Determine the (X, Y) coordinate at the center of the cell enclosing the given text.  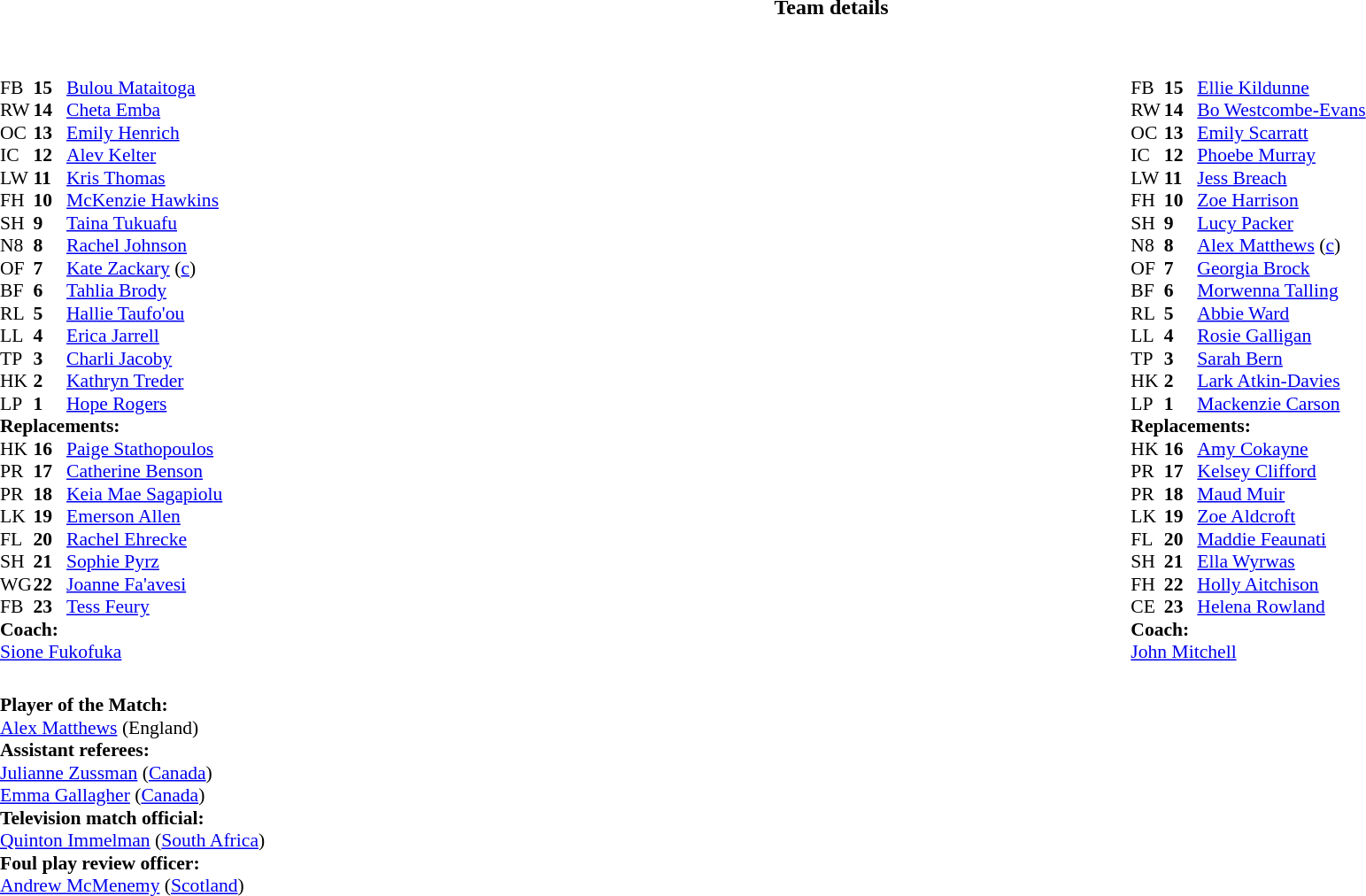
Paige Stathopoulos (144, 449)
Joanne Fa'avesi (144, 584)
Emily Henrich (144, 133)
Rosie Galligan (1281, 336)
McKenzie Hawkins (144, 201)
Maddie Feaunati (1281, 539)
Zoe Harrison (1281, 201)
Rachel Johnson (144, 245)
Lark Atkin-Davies (1281, 382)
Kathryn Treder (144, 382)
Taina Tukuafu (144, 223)
Emerson Allen (144, 516)
Alex Matthews (c) (1281, 245)
Amy Cokayne (1281, 449)
Sophie Pyrz (144, 562)
Hope Rogers (144, 404)
Charli Jacoby (144, 359)
Helena Rowland (1281, 606)
Phoebe Murray (1281, 155)
Mackenzie Carson (1281, 404)
Holly Aitchison (1281, 584)
Alev Kelter (144, 155)
Rachel Ehrecke (144, 539)
Ella Wyrwas (1281, 562)
Tahlia Brody (144, 291)
CE (1147, 606)
Kelsey Clifford (1281, 472)
Sione Fukofuka (112, 653)
Georgia Brock (1281, 268)
Cheta Emba (144, 111)
Emily Scarratt (1281, 133)
Maud Muir (1281, 494)
Kris Thomas (144, 178)
Bo Westcombe-Evans (1281, 111)
Tess Feury (144, 606)
Jess Breach (1281, 178)
Morwenna Talling (1281, 291)
Lucy Packer (1281, 223)
WG (17, 584)
Catherine Benson (144, 472)
Kate Zackary (c) (144, 268)
Abbie Ward (1281, 313)
Erica Jarrell (144, 336)
Keia Mae Sagapiolu (144, 494)
Zoe Aldcroft (1281, 516)
Sarah Bern (1281, 359)
Ellie Kildunne (1281, 88)
Bulou Mataitoga (144, 88)
Hallie Taufo'ou (144, 313)
John Mitchell (1248, 653)
